Extract the (X, Y) coordinate from the center of the cell holding the provided text.  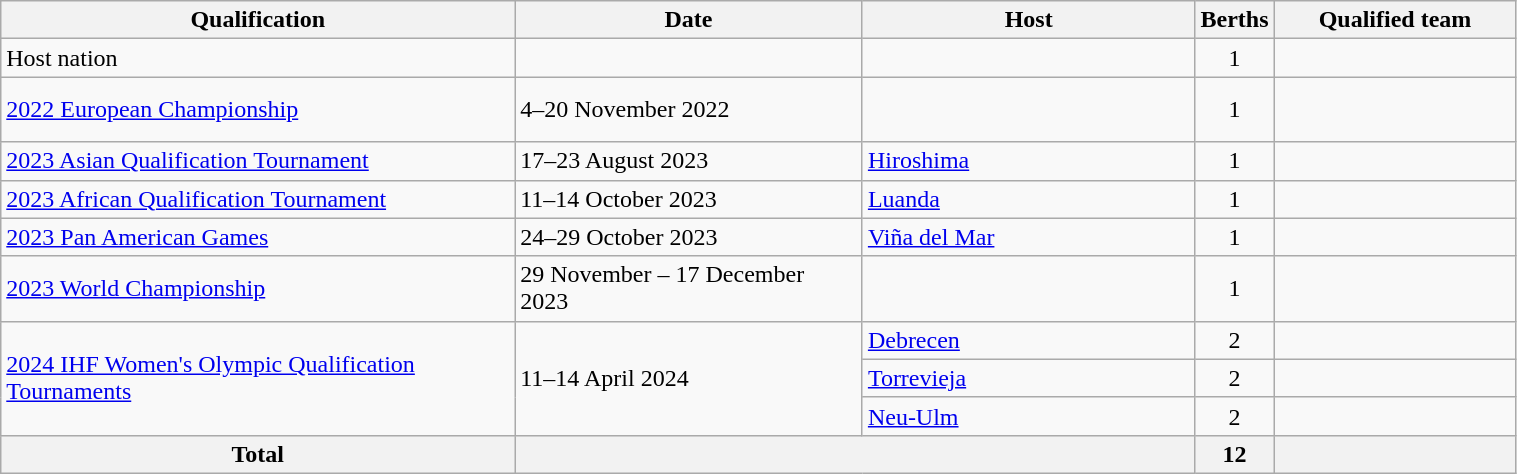
11–14 October 2023 (689, 199)
2023 African Qualification Tournament (258, 199)
2023 World Championship (258, 288)
4–20 November 2022 (689, 110)
Total (258, 454)
Host nation (258, 58)
11–14 April 2024 (689, 378)
Date (689, 20)
Viña del Mar (1028, 237)
Host (1028, 20)
Hiroshima (1028, 161)
Luanda (1028, 199)
Neu-Ulm (1028, 416)
2024 IHF Women's Olympic Qualification Tournaments (258, 378)
12 (1234, 454)
2023 Pan American Games (258, 237)
29 November – 17 December 2023 (689, 288)
2022 European Championship (258, 110)
24–29 October 2023 (689, 237)
Berths (1234, 20)
17–23 August 2023 (689, 161)
Qualified team (1395, 20)
2023 Asian Qualification Tournament (258, 161)
Debrecen (1028, 340)
Qualification (258, 20)
Torrevieja (1028, 378)
